Detect which cell encompasses the target text, then output its (x, y) center coordinate. 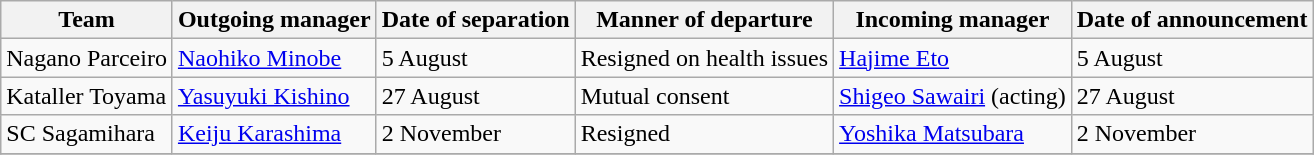
Mutual consent (704, 96)
Nagano Parceiro (87, 58)
Yoshika Matsubara (953, 134)
Shigeo Sawairi (acting) (953, 96)
Manner of departure (704, 20)
SC Sagamihara (87, 134)
Team (87, 20)
Naohiko Minobe (274, 58)
Date of separation (476, 20)
Yasuyuki Kishino (274, 96)
Keiju Karashima (274, 134)
Resigned on health issues (704, 58)
Outgoing manager (274, 20)
Kataller Toyama (87, 96)
Resigned (704, 134)
Incoming manager (953, 20)
Hajime Eto (953, 58)
Date of announcement (1192, 20)
